Search for the cell housing the specified text and yield its [X, Y] center coordinate. 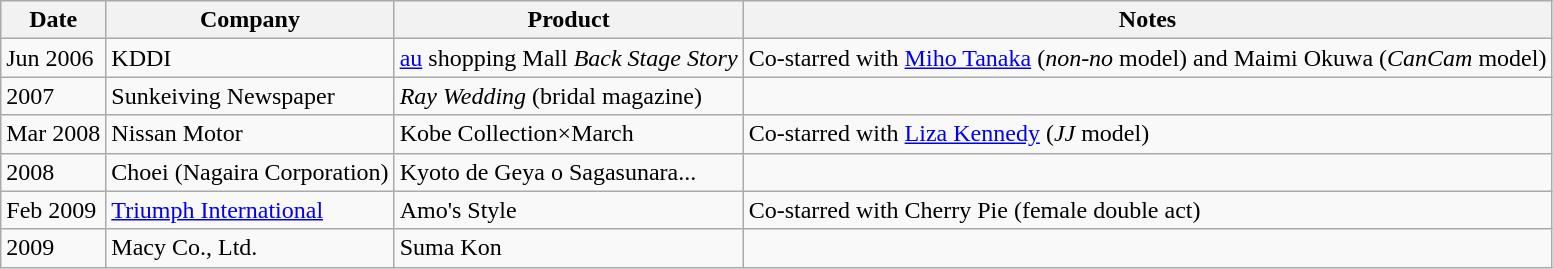
Feb 2009 [54, 210]
Co-starred with Liza Kennedy (JJ model) [1148, 134]
Triumph International [250, 210]
2009 [54, 248]
Suma Kon [568, 248]
Jun 2006 [54, 58]
Notes [1148, 20]
Nissan Motor [250, 134]
Company [250, 20]
Sunkeiving Newspaper [250, 96]
Ray Wedding (bridal magazine) [568, 96]
Co-starred with Miho Tanaka (non-no model) and Maimi Okuwa (CanCam model) [1148, 58]
Mar 2008 [54, 134]
Macy Co., Ltd. [250, 248]
Date [54, 20]
Kyoto de Geya o Sagasunara... [568, 172]
Choei (Nagaira Corporation) [250, 172]
Product [568, 20]
2007 [54, 96]
au shopping Mall Back Stage Story [568, 58]
Kobe Collection×March [568, 134]
Amo's Style [568, 210]
2008 [54, 172]
Co-starred with Cherry Pie (female double act) [1148, 210]
KDDI [250, 58]
